Determine the (X, Y) coordinate at the center of the cell enclosing the given text.  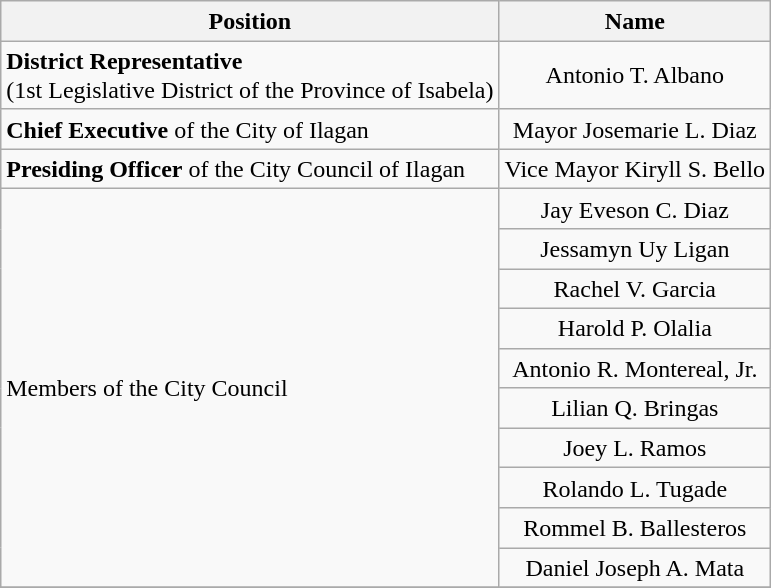
Harold P. Olalia (635, 328)
Position (250, 21)
Rolando L. Tugade (635, 488)
Jessamyn Uy Ligan (635, 249)
Antonio R. Montereal, Jr. (635, 368)
Joey L. Ramos (635, 448)
Mayor Josemarie L. Diaz (635, 129)
Jay Eveson C. Diaz (635, 209)
Lilian Q. Bringas (635, 408)
Name (635, 21)
Chief Executive of the City of Ilagan (250, 129)
Vice Mayor Kiryll S. Bello (635, 169)
Daniel Joseph A. Mata (635, 568)
Members of the City Council (250, 388)
Rachel V. Garcia (635, 289)
Rommel B. Ballesteros (635, 528)
District Representative(1st Legislative District of the Province of Isabela) (250, 76)
Antonio T. Albano (635, 76)
Presiding Officer of the City Council of Ilagan (250, 169)
